Find where the given text appears and provide that cell's center as [x, y] coordinate. 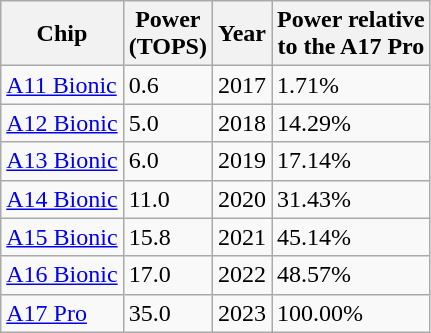
A17 Pro [62, 313]
2017 [242, 85]
35.0 [168, 313]
2022 [242, 275]
A14 Bionic [62, 199]
A16 Bionic [62, 275]
31.43% [352, 199]
Power(TOPS) [168, 34]
0.6 [168, 85]
2021 [242, 237]
A15 Bionic [62, 237]
Chip [62, 34]
17.0 [168, 275]
45.14% [352, 237]
11.0 [168, 199]
14.29% [352, 123]
15.8 [168, 237]
A13 Bionic [62, 161]
2023 [242, 313]
100.00% [352, 313]
2019 [242, 161]
17.14% [352, 161]
6.0 [168, 161]
A11 Bionic [62, 85]
48.57% [352, 275]
2020 [242, 199]
2018 [242, 123]
A12 Bionic [62, 123]
Year [242, 34]
5.0 [168, 123]
1.71% [352, 85]
Power relativeto the A17 Pro [352, 34]
